Pinpoint the cell where the given text exists, returning its [x, y] midpoint coordinate. 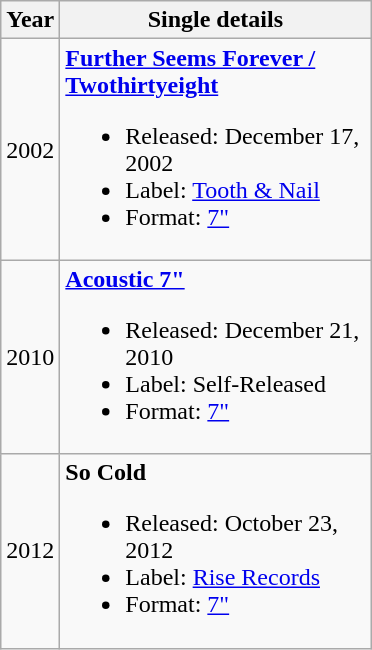
Year [30, 20]
Acoustic 7"Released: December 21, 2010Label: Self-ReleasedFormat: 7" [216, 357]
2002 [30, 150]
Single details [216, 20]
2010 [30, 357]
So ColdReleased: October 23, 2012Label: Rise RecordsFormat: 7" [216, 551]
2012 [30, 551]
Further Seems Forever / TwothirtyeightReleased: December 17, 2002Label: Tooth & NailFormat: 7" [216, 150]
